Locate the cell with the specified text and output its [x, y] center coordinate. 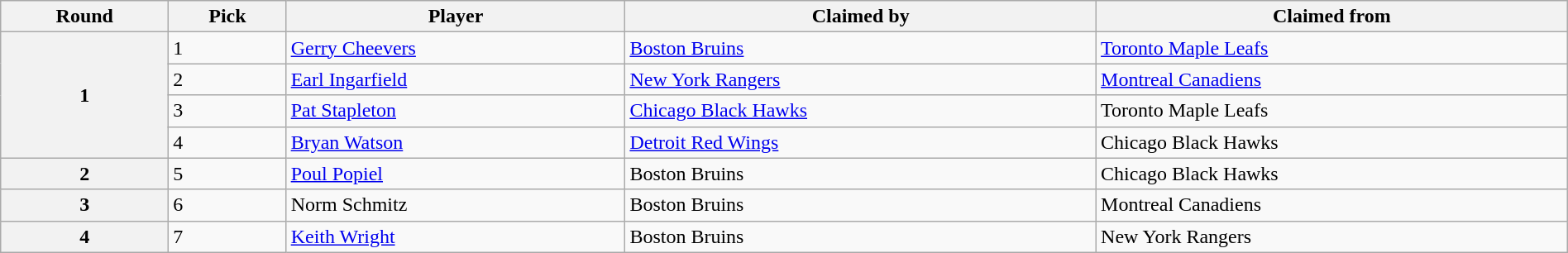
Player [456, 17]
Round [84, 17]
Keith Wright [456, 236]
6 [227, 205]
Pick [227, 17]
5 [227, 174]
Claimed from [1332, 17]
Pat Stapleton [456, 111]
Claimed by [861, 17]
Earl Ingarfield [456, 79]
7 [227, 236]
Norm Schmitz [456, 205]
Detroit Red Wings [861, 142]
Poul Popiel [456, 174]
Gerry Cheevers [456, 48]
Bryan Watson [456, 142]
